For the text-containing cell, return its midpoint in (x, y) coordinate format. 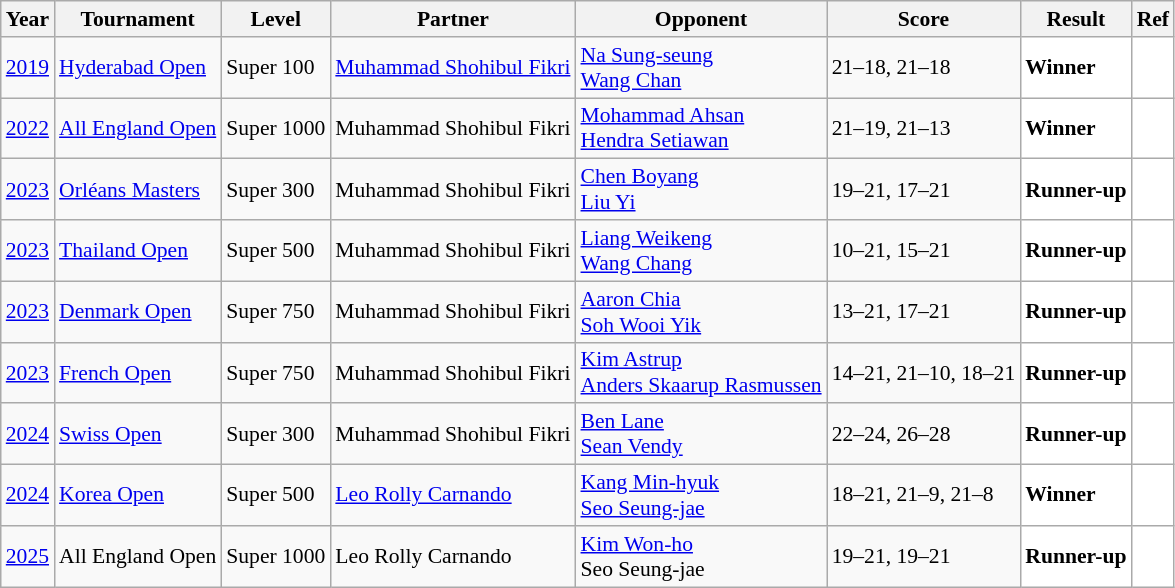
Na Sung-seung Wang Chan (700, 68)
Kim Won-ho Seo Seung-jae (700, 556)
Tournament (138, 19)
21–18, 21–18 (924, 68)
2022 (28, 128)
22–24, 26–28 (924, 434)
13–21, 17–21 (924, 312)
Liang Weikeng Wang Chang (700, 250)
Partner (452, 19)
Swiss Open (138, 434)
French Open (138, 372)
Aaron Chia Soh Wooi Yik (700, 312)
19–21, 19–21 (924, 556)
10–21, 15–21 (924, 250)
21–19, 21–13 (924, 128)
19–21, 17–21 (924, 190)
Kang Min-hyuk Seo Seung-jae (700, 496)
Level (276, 19)
Korea Open (138, 496)
Ben Lane Sean Vendy (700, 434)
Opponent (700, 19)
18–21, 21–9, 21–8 (924, 496)
Year (28, 19)
Thailand Open (138, 250)
2019 (28, 68)
Result (1076, 19)
Kim Astrup Anders Skaarup Rasmussen (700, 372)
Mohammad Ahsan Hendra Setiawan (700, 128)
14–21, 21–10, 18–21 (924, 372)
2025 (28, 556)
Ref (1153, 19)
Hyderabad Open (138, 68)
Super 100 (276, 68)
Denmark Open (138, 312)
Chen Boyang Liu Yi (700, 190)
Orléans Masters (138, 190)
Score (924, 19)
